Return the [X, Y] coordinate for the center point of the cell that contains the specified text.  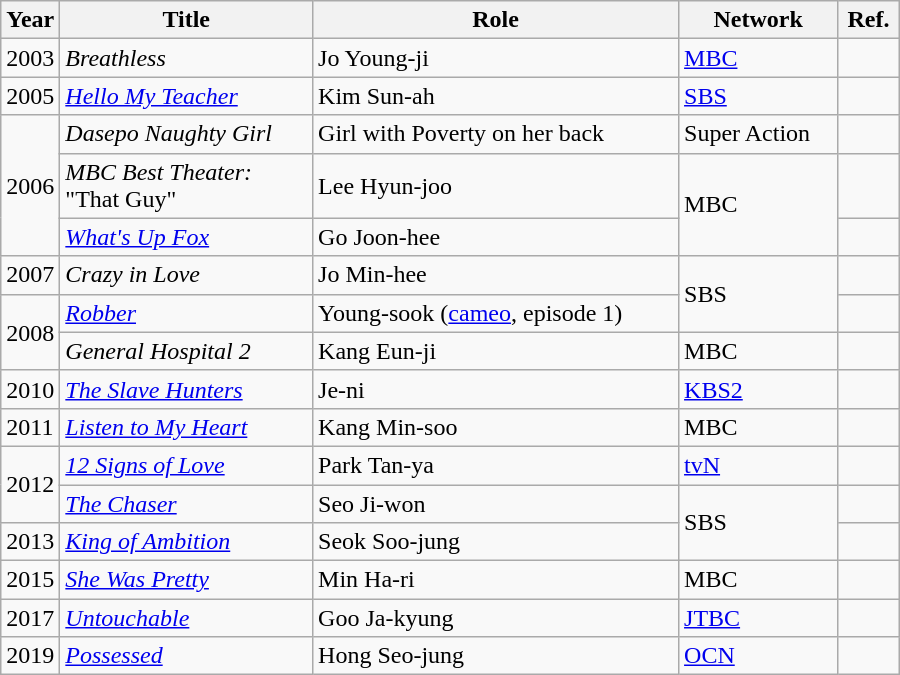
2007 [30, 275]
Jo Min-hee [496, 275]
Possessed [186, 656]
tvN [758, 465]
2015 [30, 580]
Goo Ja-kyung [496, 618]
Kang Min-soo [496, 427]
Seok Soo-jung [496, 542]
2010 [30, 389]
The Slave Hunters [186, 389]
KBS2 [758, 389]
Go Joon-hee [496, 237]
2017 [30, 618]
Young-sook (cameo, episode 1) [496, 313]
Year [30, 20]
Robber [186, 313]
Untouchable [186, 618]
The Chaser [186, 503]
Hello My Teacher [186, 96]
2006 [30, 186]
2019 [30, 656]
Girl with Poverty on her back [496, 134]
Je-ni [496, 389]
Crazy in Love [186, 275]
Kim Sun-ah [496, 96]
What's Up Fox [186, 237]
Listen to My Heart [186, 427]
Ref. [869, 20]
Breathless [186, 58]
2005 [30, 96]
King of Ambition [186, 542]
2013 [30, 542]
She Was Pretty [186, 580]
Title [186, 20]
2011 [30, 427]
Hong Seo-jung [496, 656]
2008 [30, 332]
Network [758, 20]
JTBC [758, 618]
General Hospital 2 [186, 351]
Lee Hyun-joo [496, 186]
OCN [758, 656]
2012 [30, 484]
Jo Young-ji [496, 58]
Park Tan-ya [496, 465]
MBC Best Theater:"That Guy" [186, 186]
Role [496, 20]
Kang Eun-ji [496, 351]
2003 [30, 58]
12 Signs of Love [186, 465]
Seo Ji-won [496, 503]
Super Action [758, 134]
Min Ha-ri [496, 580]
Dasepo Naughty Girl [186, 134]
